Determine the [X, Y] coordinate at the center of the cell enclosing the given text.  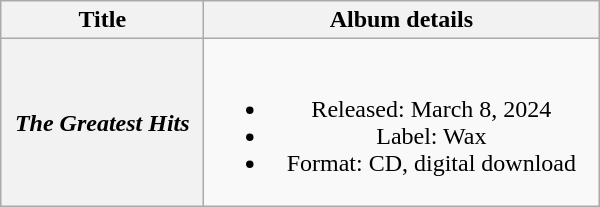
Title [102, 20]
Album details [402, 20]
Released: March 8, 2024Label: WaxFormat: CD, digital download [402, 122]
The Greatest Hits [102, 122]
